Provide the [X, Y] coordinate of the cell's center where the given text is located.  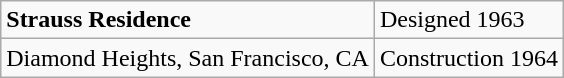
Diamond Heights, San Francisco, CA [188, 58]
Strauss Residence [188, 20]
Construction 1964 [468, 58]
Designed 1963 [468, 20]
